Identify which cell holds the provided text, then report its [x, y] central coordinate. 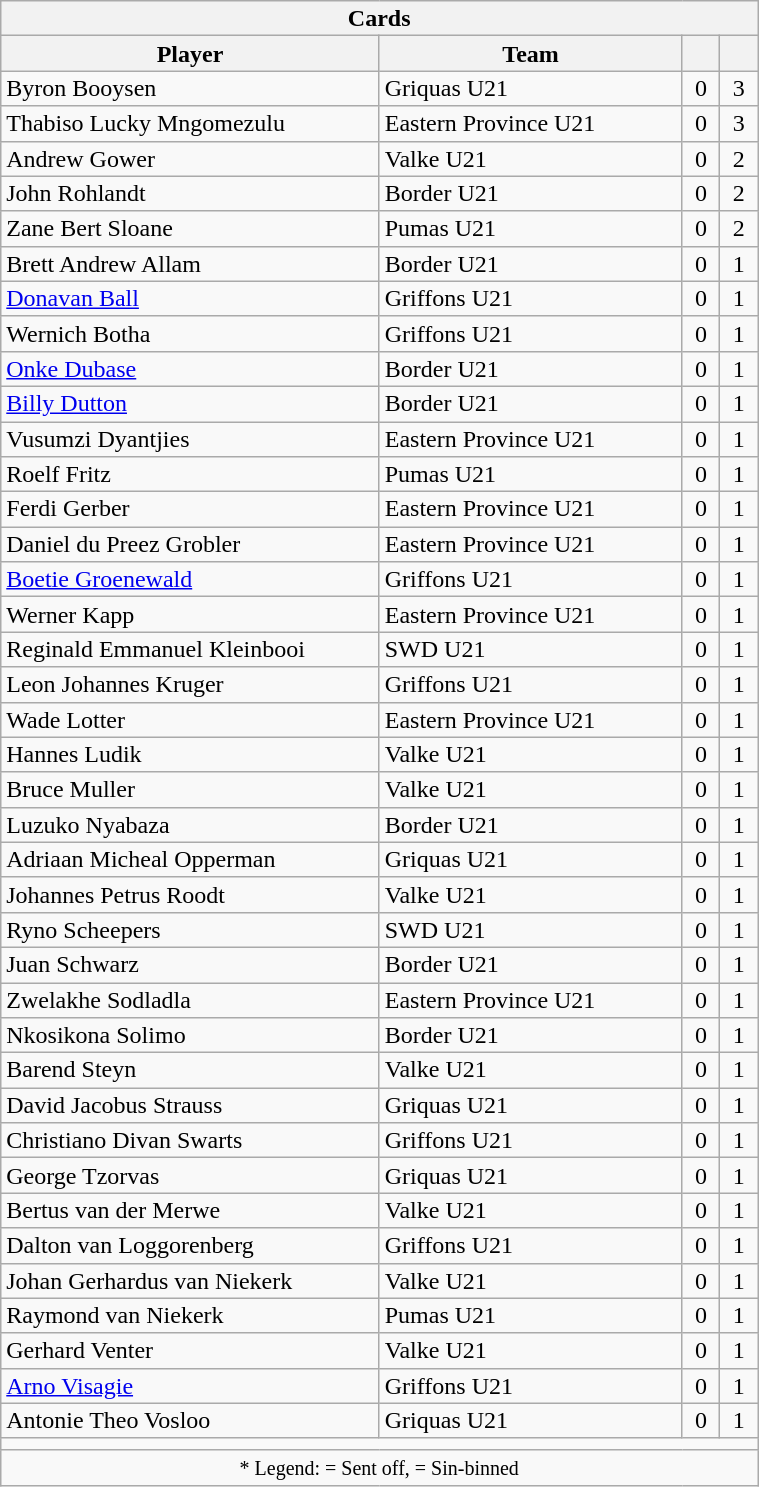
Donavan Ball [190, 298]
Bruce Muller [190, 790]
Roelf Fritz [190, 474]
Werner Kapp [190, 614]
John Rohlandt [190, 194]
Raymond van Niekerk [190, 1316]
Leon Johannes Kruger [190, 684]
Bertus van der Merwe [190, 1210]
Wade Lotter [190, 720]
Dalton van Loggorenberg [190, 1246]
Juan Schwarz [190, 964]
* Legend: = Sent off, = Sin-binned [380, 1468]
Boetie Groenewald [190, 580]
Luzuko Nyabaza [190, 824]
Cards [380, 18]
Nkosikona Solimo [190, 1036]
Andrew Gower [190, 158]
Hannes Ludik [190, 754]
Wernich Botha [190, 334]
Ryno Scheepers [190, 930]
Adriaan Micheal Opperman [190, 860]
Billy Dutton [190, 404]
Arno Visagie [190, 1386]
Brett Andrew Allam [190, 264]
David Jacobus Strauss [190, 1106]
Onke Dubase [190, 368]
George Tzorvas [190, 1176]
Christiano Divan Swarts [190, 1140]
Reginald Emmanuel Kleinbooi [190, 650]
Ferdi Gerber [190, 510]
Vusumzi Dyantjies [190, 440]
Barend Steyn [190, 1070]
Thabiso Lucky Mngomezulu [190, 124]
Johan Gerhardus van Niekerk [190, 1280]
Player [190, 54]
Zwelakhe Sodladla [190, 1000]
Johannes Petrus Roodt [190, 894]
Daniel du Preez Grobler [190, 544]
Team [530, 54]
Zane Bert Sloane [190, 228]
Antonie Theo Vosloo [190, 1420]
Byron Booysen [190, 88]
Gerhard Venter [190, 1350]
